Identify which cell holds the provided text, then report its (x, y) central coordinate. 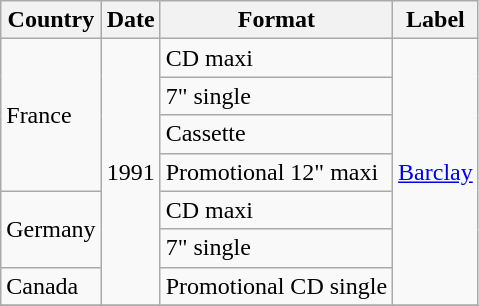
1991 (130, 172)
Date (130, 20)
Barclay (436, 172)
Canada (51, 286)
France (51, 115)
Germany (51, 229)
Cassette (276, 134)
Country (51, 20)
Label (436, 20)
Promotional CD single (276, 286)
Format (276, 20)
Promotional 12" maxi (276, 172)
